From the cell containing the given text, extract its center point as (X, Y) coordinate. 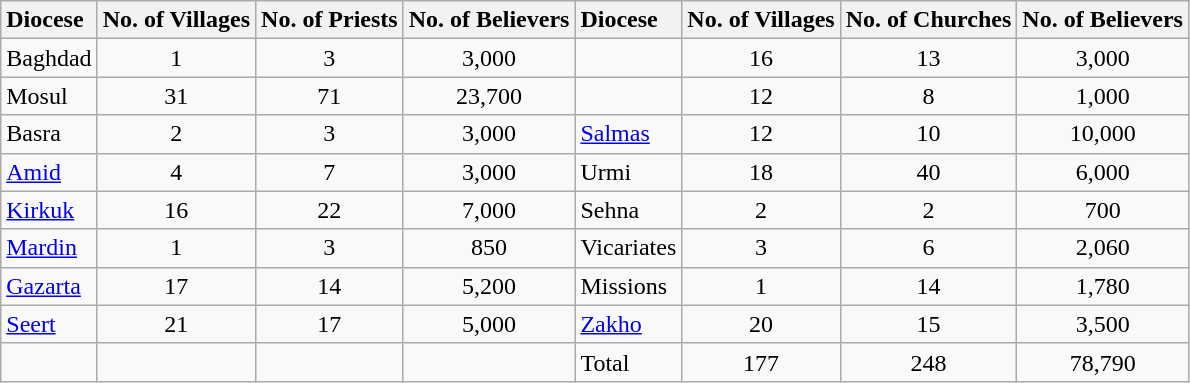
7,000 (489, 210)
31 (176, 96)
Kirkuk (49, 210)
5,000 (489, 324)
Seert (49, 324)
18 (761, 172)
Missions (628, 286)
6,000 (1103, 172)
Gazarta (49, 286)
2,060 (1103, 248)
850 (489, 248)
6 (928, 248)
248 (928, 362)
5,200 (489, 286)
21 (176, 324)
71 (330, 96)
22 (330, 210)
Sehna (628, 210)
4 (176, 172)
8 (928, 96)
177 (761, 362)
Amid (49, 172)
Total (628, 362)
10,000 (1103, 134)
10 (928, 134)
Zakho (628, 324)
3,500 (1103, 324)
1,780 (1103, 286)
20 (761, 324)
Mardin (49, 248)
No. of Priests (330, 20)
15 (928, 324)
40 (928, 172)
Basra (49, 134)
Mosul (49, 96)
Salmas (628, 134)
78,790 (1103, 362)
13 (928, 58)
700 (1103, 210)
23,700 (489, 96)
Baghdad (49, 58)
7 (330, 172)
1,000 (1103, 96)
Vicariates (628, 248)
No. of Churches (928, 20)
Urmi (628, 172)
